Pinpoint the cell where the given text exists, returning its [X, Y] midpoint coordinate. 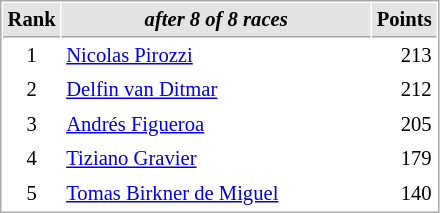
212 [404, 90]
Points [404, 20]
Tiziano Gravier [216, 158]
1 [32, 56]
Andrés Figueroa [216, 124]
2 [32, 90]
140 [404, 194]
Nicolas Pirozzi [216, 56]
4 [32, 158]
Delfin van Ditmar [216, 90]
after 8 of 8 races [216, 20]
213 [404, 56]
179 [404, 158]
Rank [32, 20]
5 [32, 194]
205 [404, 124]
Tomas Birkner de Miguel [216, 194]
3 [32, 124]
